Return (X, Y) of the center of cell containing provided text 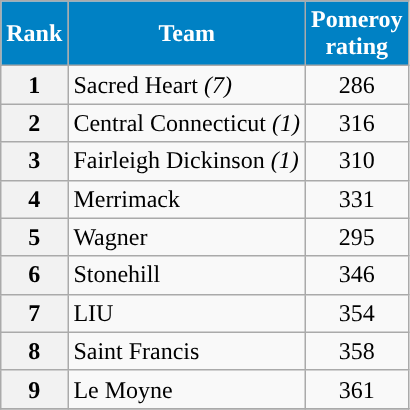
Team (187, 34)
1 (34, 85)
295 (358, 237)
Sacred Heart (7) (187, 85)
3 (34, 161)
346 (358, 275)
286 (358, 85)
Rank (34, 34)
7 (34, 313)
Stonehill (187, 275)
9 (34, 389)
Merrimack (187, 199)
Wagner (187, 237)
310 (358, 161)
2 (34, 123)
316 (358, 123)
331 (358, 199)
354 (358, 313)
Le Moyne (187, 389)
Pomeroyrating (358, 34)
LIU (187, 313)
Fairleigh Dickinson (1) (187, 161)
5 (34, 237)
4 (34, 199)
Central Connecticut (1) (187, 123)
358 (358, 351)
6 (34, 275)
361 (358, 389)
Saint Francis (187, 351)
8 (34, 351)
